Output the [x, y] coordinate of the center of the cell containing the given text.  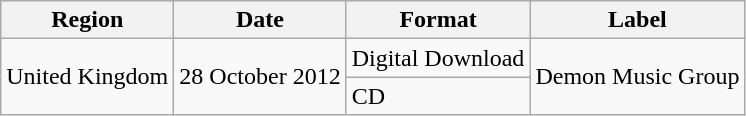
Date [260, 20]
28 October 2012 [260, 77]
Digital Download [438, 58]
Region [88, 20]
CD [438, 96]
United Kingdom [88, 77]
Demon Music Group [638, 77]
Format [438, 20]
Label [638, 20]
